Return [x, y] of the center of cell containing provided text 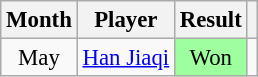
Result [210, 20]
Month [39, 20]
Han Jiaqi [126, 58]
Won [210, 58]
May [39, 58]
Player [126, 20]
